Locate the cell with the specified text and output its [X, Y] center coordinate. 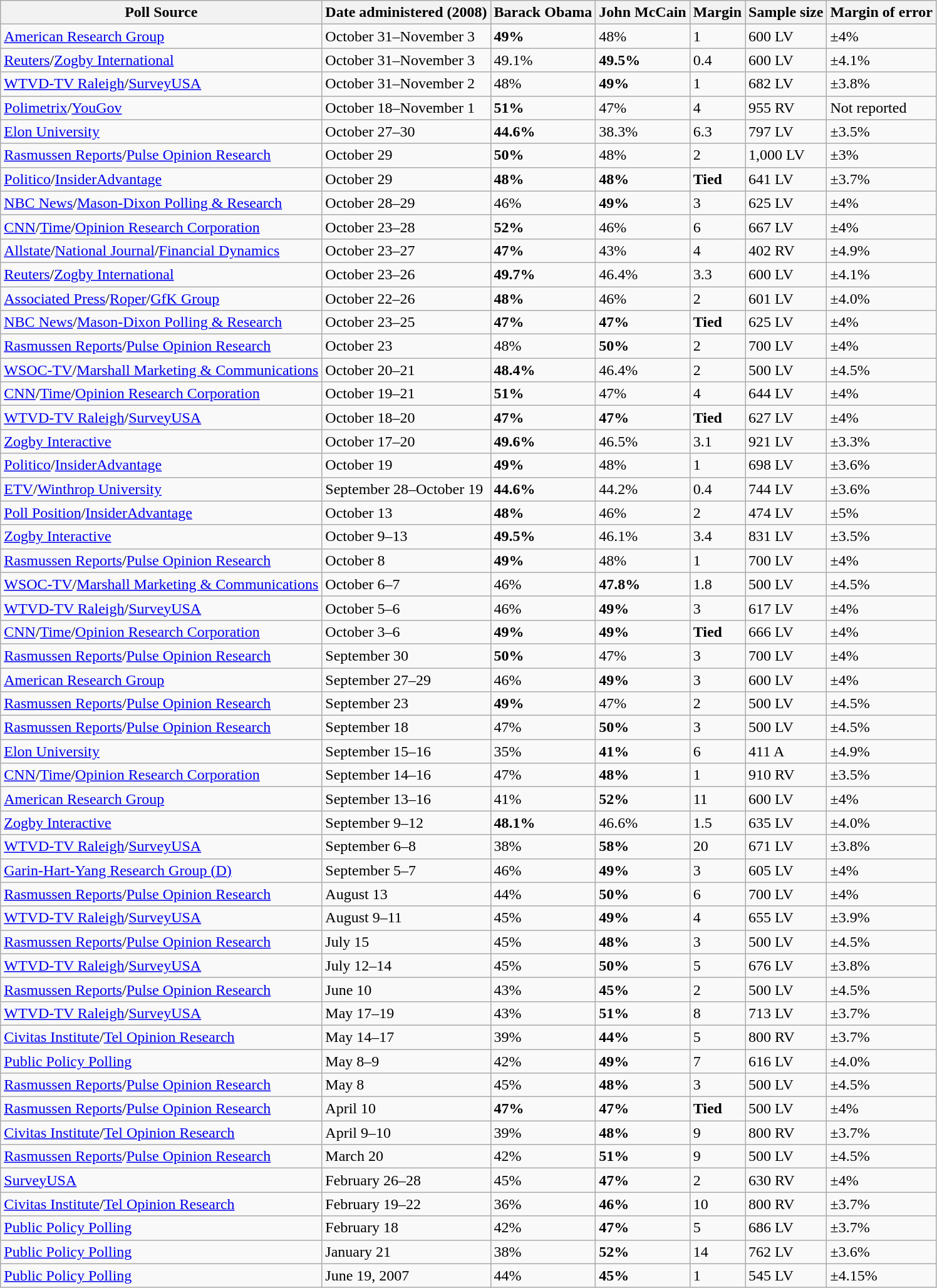
49.7% [543, 274]
Polimetrix/YouGov [162, 108]
October 18–November 1 [406, 108]
Margin [717, 13]
Date administered (2008) [406, 13]
48.4% [543, 370]
September 14–16 [406, 775]
14 [717, 1252]
641 LV [786, 179]
October 28–29 [406, 203]
605 LV [786, 870]
474 LV [786, 513]
October 20–21 [406, 370]
667 LV [786, 227]
Garin-Hart-Yang Research Group (D) [162, 870]
35% [543, 751]
±5% [882, 513]
±3.3% [882, 441]
46.5% [643, 441]
411 A [786, 751]
October 13 [406, 513]
August 13 [406, 894]
July 15 [406, 942]
1.8 [717, 584]
Barack Obama [543, 13]
February 18 [406, 1228]
Poll Source [162, 13]
676 LV [786, 966]
Sample size [786, 13]
671 LV [786, 847]
September 5–7 [406, 870]
January 21 [406, 1252]
October 18–20 [406, 418]
October 23–27 [406, 250]
ETV/Winthrop University [162, 489]
38.3% [643, 131]
September 15–16 [406, 751]
797 LV [786, 131]
3.3 [717, 274]
46.1% [643, 537]
402 RV [786, 250]
644 LV [786, 394]
October 23–26 [406, 274]
6.3 [717, 131]
617 LV [786, 608]
±4.15% [882, 1275]
36% [543, 1204]
October 23 [406, 346]
Margin of error [882, 13]
±3.9% [882, 918]
686 LV [786, 1228]
48.1% [543, 823]
Poll Position/InsiderAdvantage [162, 513]
±3% [882, 155]
John McCain [643, 13]
10 [717, 1204]
762 LV [786, 1252]
682 LV [786, 84]
3.4 [717, 537]
October 23–25 [406, 322]
October 22–26 [406, 299]
September 28–October 19 [406, 489]
September 13–16 [406, 799]
May 17–19 [406, 1013]
April 9–10 [406, 1133]
September 6–8 [406, 847]
Allstate/National Journal/Financial Dynamics [162, 250]
September 30 [406, 656]
September 27–29 [406, 679]
April 10 [406, 1109]
June 19, 2007 [406, 1275]
655 LV [786, 918]
1,000 LV [786, 155]
627 LV [786, 418]
September 18 [406, 728]
February 19–22 [406, 1204]
Associated Press/Roper/GfK Group [162, 299]
October 31–November 2 [406, 84]
October 27–30 [406, 131]
955 RV [786, 108]
September 9–12 [406, 823]
October 3–6 [406, 632]
616 LV [786, 1061]
698 LV [786, 465]
October 19 [406, 465]
8 [717, 1013]
58% [643, 847]
666 LV [786, 632]
October 19–21 [406, 394]
47.8% [643, 584]
11 [717, 799]
SurveyUSA [162, 1180]
601 LV [786, 299]
545 LV [786, 1275]
49.6% [543, 441]
49.1% [543, 60]
744 LV [786, 489]
October 5–6 [406, 608]
3.1 [717, 441]
May 8–9 [406, 1061]
October 6–7 [406, 584]
August 9–11 [406, 918]
831 LV [786, 537]
September 23 [406, 704]
October 17–20 [406, 441]
1.5 [717, 823]
630 RV [786, 1180]
910 RV [786, 775]
March 20 [406, 1157]
713 LV [786, 1013]
June 10 [406, 989]
October 23–28 [406, 227]
May 8 [406, 1085]
July 12–14 [406, 966]
20 [717, 847]
635 LV [786, 823]
44.2% [643, 489]
46.6% [643, 823]
October 9–13 [406, 537]
Not reported [882, 108]
October 8 [406, 560]
7 [717, 1061]
921 LV [786, 441]
February 26–28 [406, 1180]
May 14–17 [406, 1037]
